Pinpoint the cell where the given text exists, returning its [X, Y] midpoint coordinate. 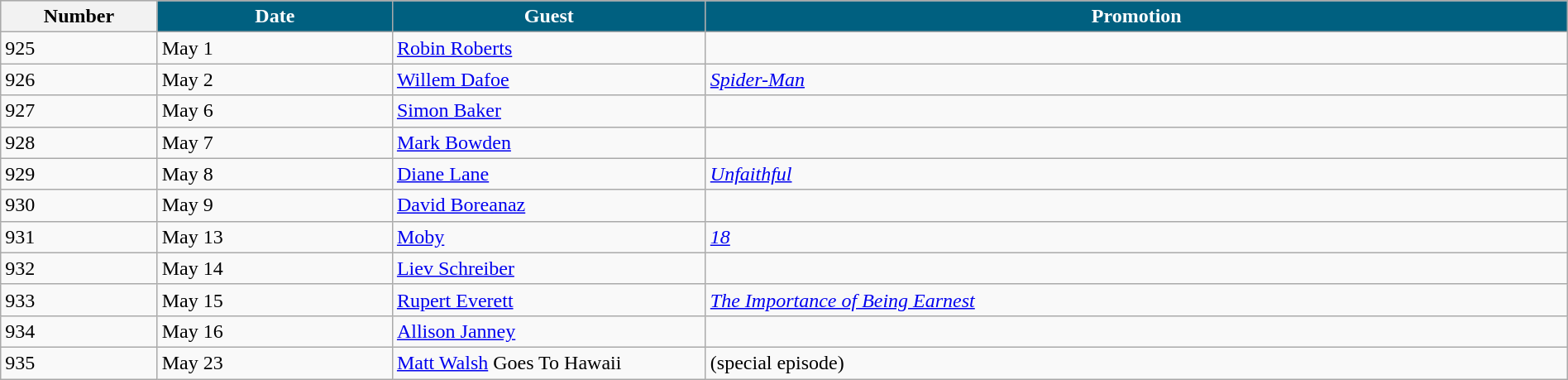
926 [79, 79]
933 [79, 300]
Willem Dafoe [549, 79]
930 [79, 205]
Number [79, 17]
Allison Janney [549, 331]
Mark Bowden [549, 142]
927 [79, 111]
May 9 [275, 205]
928 [79, 142]
Matt Walsh Goes To Hawaii [549, 363]
Diane Lane [549, 174]
Liev Schreiber [549, 268]
May 7 [275, 142]
May 15 [275, 300]
932 [79, 268]
18 [1136, 237]
May 23 [275, 363]
Guest [549, 17]
Moby [549, 237]
(special episode) [1136, 363]
Date [275, 17]
934 [79, 331]
Robin Roberts [549, 48]
David Boreanaz [549, 205]
Spider-Man [1136, 79]
Rupert Everett [549, 300]
May 2 [275, 79]
May 8 [275, 174]
Promotion [1136, 17]
The Importance of Being Earnest [1136, 300]
May 1 [275, 48]
Simon Baker [549, 111]
931 [79, 237]
925 [79, 48]
May 6 [275, 111]
935 [79, 363]
May 13 [275, 237]
May 14 [275, 268]
May 16 [275, 331]
Unfaithful [1136, 174]
929 [79, 174]
